Provide the [x, y] coordinate of the cell's center where the given text is located.  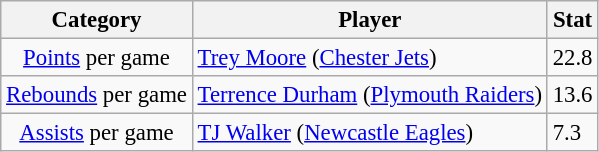
Player [370, 20]
7.3 [572, 133]
Trey Moore (Chester Jets) [370, 58]
13.6 [572, 95]
Points per game [97, 58]
Rebounds per game [97, 95]
TJ Walker (Newcastle Eagles) [370, 133]
Category [97, 20]
Terrence Durham (Plymouth Raiders) [370, 95]
22.8 [572, 58]
Stat [572, 20]
Assists per game [97, 133]
